Determine the (X, Y) coordinate at the center of the cell enclosing the given text.  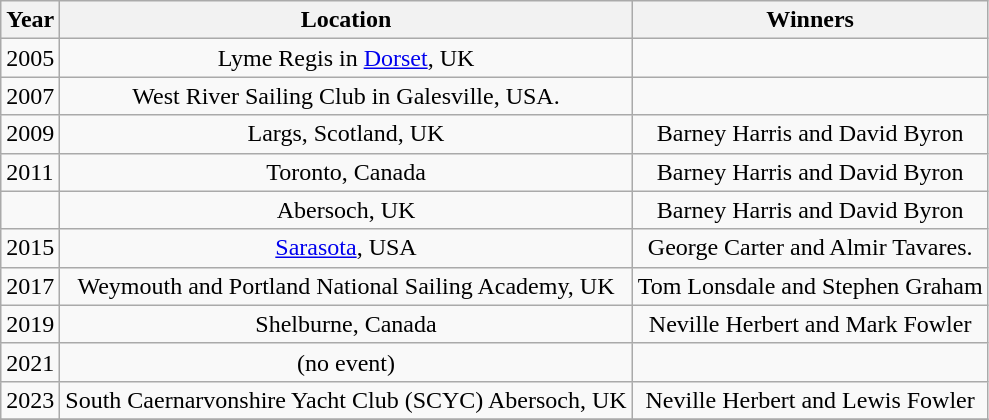
Abersoch, UK (346, 210)
2023 (30, 400)
2021 (30, 362)
Weymouth and Portland National Sailing Academy, UK (346, 286)
West River Sailing Club in Galesville, USA. (346, 96)
Year (30, 20)
Shelburne, Canada (346, 324)
Tom Lonsdale and Stephen Graham (810, 286)
Lyme Regis in Dorset, UK (346, 58)
Largs, Scotland, UK (346, 134)
2017 (30, 286)
Neville Herbert and Mark Fowler (810, 324)
2015 (30, 248)
South Caernarvonshire Yacht Club (SCYC) Abersoch, UK (346, 400)
(no event) (346, 362)
Location (346, 20)
2009 (30, 134)
George Carter and Almir Tavares. (810, 248)
Neville Herbert and Lewis Fowler (810, 400)
Toronto, Canada (346, 172)
2007 (30, 96)
Winners (810, 20)
2005 (30, 58)
2019 (30, 324)
Sarasota, USA (346, 248)
2011 (30, 172)
